Identify which cell holds the provided text, then report its [x, y] central coordinate. 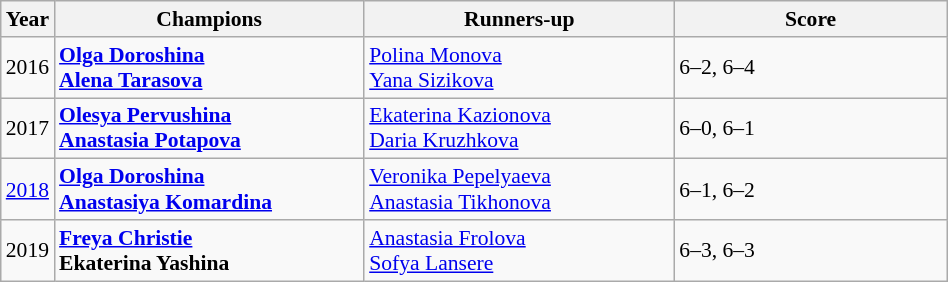
Polina Monova Yana Sizikova [519, 68]
Olga Doroshina Alena Tarasova [209, 68]
2017 [28, 128]
6–1, 6–2 [810, 190]
Champions [209, 19]
Year [28, 19]
Olesya Pervushina Anastasia Potapova [209, 128]
Anastasia Frolova Sofya Lansere [519, 250]
Veronika Pepelyaeva Anastasia Tikhonova [519, 190]
Runners-up [519, 19]
Score [810, 19]
Freya Christie Ekaterina Yashina [209, 250]
6–3, 6–3 [810, 250]
2019 [28, 250]
Ekaterina Kazionova Daria Kruzhkova [519, 128]
2016 [28, 68]
6–0, 6–1 [810, 128]
2018 [28, 190]
6–2, 6–4 [810, 68]
Olga Doroshina Anastasiya Komardina [209, 190]
